Locate the cell with the specified text and output its (X, Y) center coordinate. 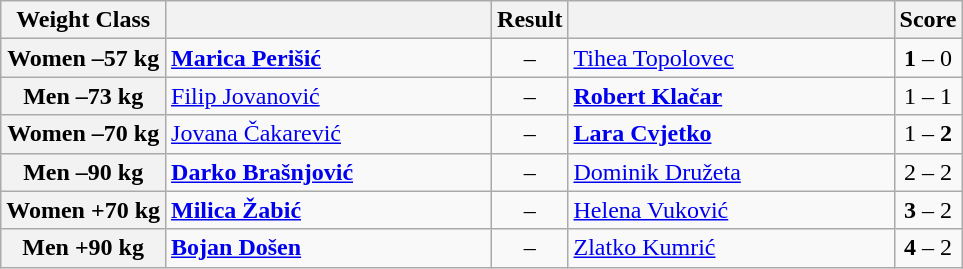
Milica Žabić (329, 210)
Marica Perišić (329, 58)
Men +90 kg (84, 248)
Robert Klačar (731, 96)
Filip Jovanović (329, 96)
1 – 1 (928, 96)
Result (530, 20)
Men –73 kg (84, 96)
Lara Cvjetko (731, 134)
4 – 2 (928, 248)
Women –57 kg (84, 58)
Women +70 kg (84, 210)
Zlatko Kumrić (731, 248)
1 – 2 (928, 134)
3 – 2 (928, 210)
Jovana Čakarević (329, 134)
Dominik Družeta (731, 172)
Tihea Topolovec (731, 58)
Bojan Došen (329, 248)
Score (928, 20)
Women –70 kg (84, 134)
Men –90 kg (84, 172)
1 – 0 (928, 58)
2 – 2 (928, 172)
Darko Brašnjović (329, 172)
Weight Class (84, 20)
Helena Vuković (731, 210)
